Extract the [x, y] coordinate from the center of the cell holding the provided text.  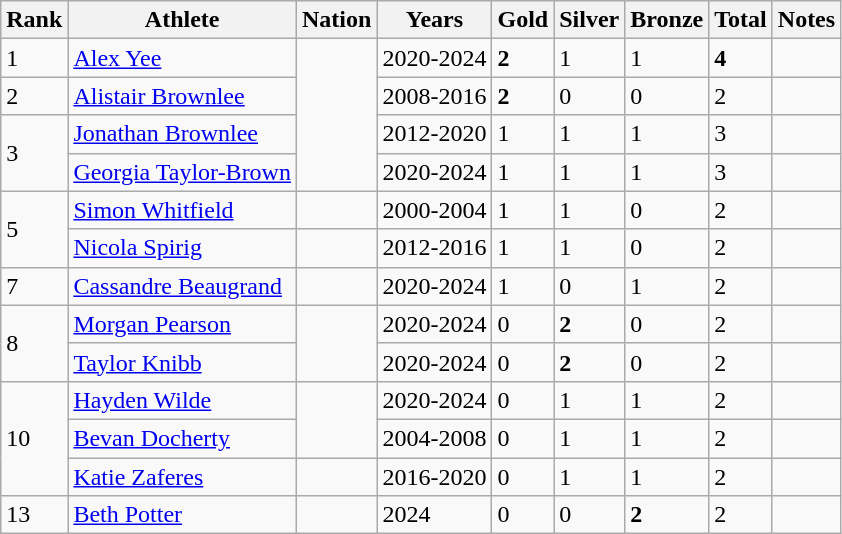
Simon Whitfield [182, 210]
2004-2008 [434, 438]
Notes [806, 20]
Nation [336, 20]
10 [34, 438]
5 [34, 229]
2008-2016 [434, 96]
Rank [34, 20]
Bevan Docherty [182, 438]
Beth Potter [182, 515]
8 [34, 343]
Gold [523, 20]
2012-2020 [434, 134]
Alistair Brownlee [182, 96]
7 [34, 286]
Taylor Knibb [182, 362]
2016-2020 [434, 477]
Hayden Wilde [182, 400]
Katie Zaferes [182, 477]
Athlete [182, 20]
Jonathan Brownlee [182, 134]
Total [741, 20]
Alex Yee [182, 58]
Georgia Taylor-Brown [182, 172]
Bronze [667, 20]
Cassandre Beaugrand [182, 286]
2024 [434, 515]
13 [34, 515]
Nicola Spirig [182, 248]
2000-2004 [434, 210]
Years [434, 20]
2012-2016 [434, 248]
Morgan Pearson [182, 324]
4 [741, 58]
Silver [590, 20]
